Search for the cell housing the specified text and yield its [X, Y] center coordinate. 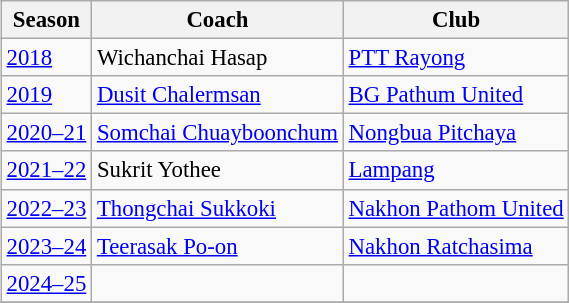
Nongbua Pitchaya [456, 133]
Sukrit Yothee [218, 170]
Club [456, 20]
PTT Rayong [456, 58]
Nakhon Pathom United [456, 208]
2021–22 [46, 170]
2018 [46, 58]
Nakhon Ratchasima [456, 246]
2019 [46, 95]
Wichanchai Hasap [218, 58]
2024–25 [46, 283]
Dusit Chalermsan [218, 95]
2020–21 [46, 133]
Coach [218, 20]
Thongchai Sukkoki [218, 208]
Somchai Chuayboonchum [218, 133]
Teerasak Po-on [218, 246]
Season [46, 20]
2023–24 [46, 246]
2022–23 [46, 208]
BG Pathum United [456, 95]
Lampang [456, 170]
